Output the (x, y) coordinate of the center of the cell containing the given text.  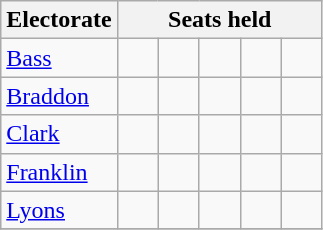
Franklin (59, 172)
Braddon (59, 96)
Electorate (59, 20)
Lyons (59, 210)
Bass (59, 58)
Clark (59, 134)
Seats held (220, 20)
